Search for the cell housing the specified text and yield its (X, Y) center coordinate. 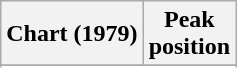
Chart (1979) (72, 34)
Peakposition (189, 34)
